For the text-containing cell, return its midpoint in [x, y] coordinate format. 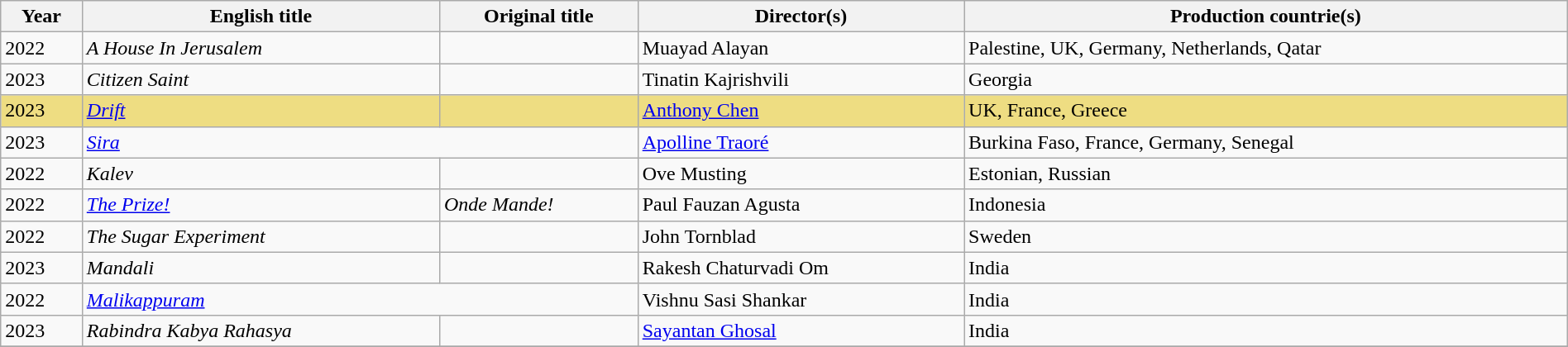
English title [261, 17]
Palestine, UK, Germany, Netherlands, Qatar [1266, 48]
Paul Fauzan Agusta [801, 205]
UK, France, Greece [1266, 111]
Onde Mande! [538, 205]
Ove Musting [801, 173]
Anthony Chen [801, 111]
Georgia [1266, 79]
Sira [360, 142]
Year [41, 17]
Drift [261, 111]
Citizen Saint [261, 79]
A House In Jerusalem [261, 48]
Rakesh Chaturvadi Om [801, 268]
Indonesia [1266, 205]
Mandali [261, 268]
Estonian, Russian [1266, 173]
Sayantan Ghosal [801, 330]
The Prize! [261, 205]
The Sugar Experiment [261, 236]
Original title [538, 17]
Malikappuram [360, 299]
Rabindra Kabya Rahasya [261, 330]
Apolline Traoré [801, 142]
Burkina Faso, France, Germany, Senegal [1266, 142]
Sweden [1266, 236]
Production countrie(s) [1266, 17]
Director(s) [801, 17]
John Tornblad [801, 236]
Kalev [261, 173]
Muayad Alayan [801, 48]
Vishnu Sasi Shankar [801, 299]
Tinatin Kajrishvili [801, 79]
